Locate the cell with the specified text and output its [X, Y] center coordinate. 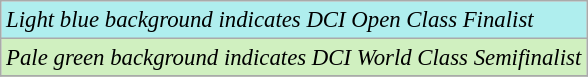
Pale green background indicates DCI World Class Semifinalist [294, 58]
Light blue background indicates DCI Open Class Finalist [294, 20]
